For the text-containing cell, return its midpoint in [x, y] coordinate format. 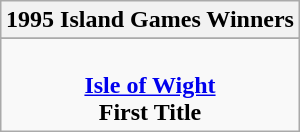
Isle of WightFirst Title [150, 85]
1995 Island Games Winners [150, 20]
